Detect which cell encompasses the target text, then output its [x, y] center coordinate. 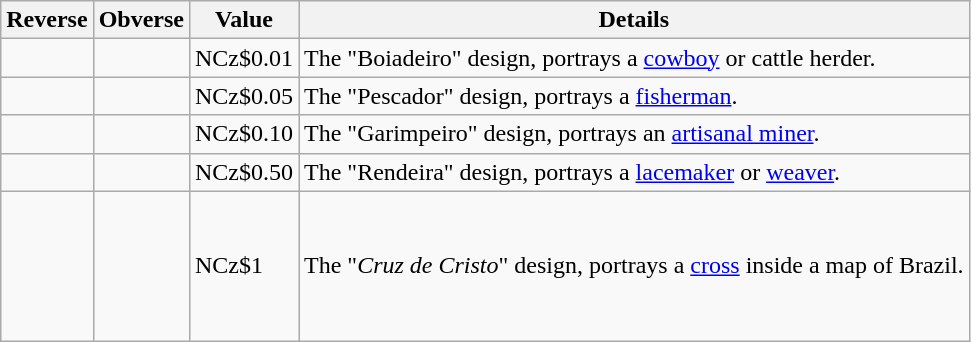
The "Boiadeiro" design, portrays a cowboy or cattle herder. [634, 58]
The "Pescador" design, portrays a fisherman. [634, 96]
Value [244, 20]
Obverse [141, 20]
NCz$0.01 [244, 58]
Reverse [47, 20]
NCz$0.50 [244, 172]
The "Rendeira" design, portrays a lacemaker or weaver. [634, 172]
The "Garimpeiro" design, portrays an artisanal miner. [634, 134]
NCz$1 [244, 266]
NCz$0.10 [244, 134]
Details [634, 20]
NCz$0.05 [244, 96]
The "Cruz de Cristo" design, portrays a cross inside a map of Brazil. [634, 266]
